Identify which cell holds the provided text, then report its [X, Y] central coordinate. 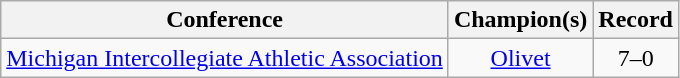
Olivet [520, 58]
Michigan Intercollegiate Athletic Association [225, 58]
Record [636, 20]
Conference [225, 20]
7–0 [636, 58]
Champion(s) [520, 20]
